Capture the cell that displays the provided text and extract its (x, y) central coordinate. 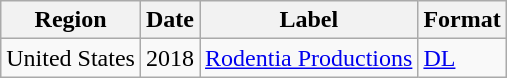
Region (71, 20)
2018 (170, 58)
DL (462, 58)
Rodentia Productions (309, 58)
United States (71, 58)
Label (309, 20)
Format (462, 20)
Date (170, 20)
